Capture the cell that displays the provided text and extract its [X, Y] central coordinate. 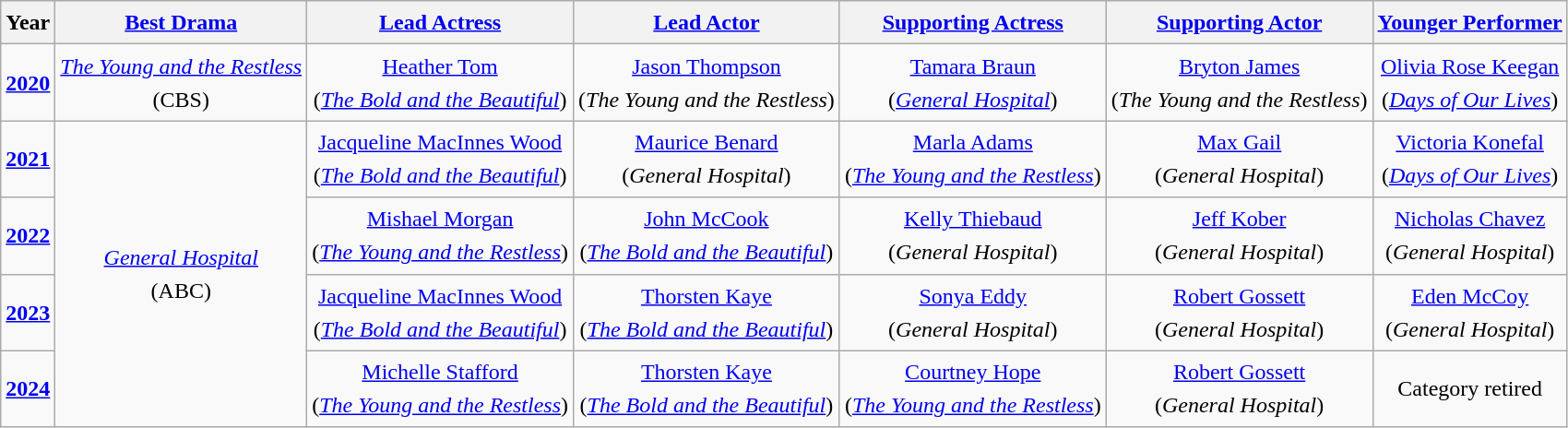
General Hospital(ABC) [181, 274]
Max Gail(General Hospital) [1240, 159]
Tamara Braun(General Hospital) [972, 83]
The Young and the Restless(CBS) [181, 83]
Best Drama [181, 22]
Bryton James(The Young and the Restless) [1240, 83]
Marla Adams(The Young and the Restless) [972, 159]
Heather Tom(The Bold and the Beautiful) [441, 83]
2024 [28, 389]
Younger Performer [1470, 22]
2021 [28, 159]
2020 [28, 83]
Maurice Benard(General Hospital) [707, 159]
Jeff Kober(General Hospital) [1240, 236]
Sonya Eddy(General Hospital) [972, 312]
Courtney Hope(The Young and the Restless) [972, 389]
Lead Actress [441, 22]
Eden McCoy(General Hospital) [1470, 312]
Jason Thompson(The Young and the Restless) [707, 83]
Nicholas Chavez(General Hospital) [1470, 236]
Supporting Actor [1240, 22]
Supporting Actress [972, 22]
Lead Actor [707, 22]
Category retired [1470, 389]
John McCook(The Bold and the Beautiful) [707, 236]
Year [28, 22]
Kelly Thiebaud(General Hospital) [972, 236]
Olivia Rose Keegan(Days of Our Lives) [1470, 83]
2022 [28, 236]
Victoria Konefal(Days of Our Lives) [1470, 159]
2023 [28, 312]
Michelle Stafford(The Young and the Restless) [441, 389]
Mishael Morgan(The Young and the Restless) [441, 236]
